Determine the (x, y) coordinate at the center of the cell enclosing the given text.  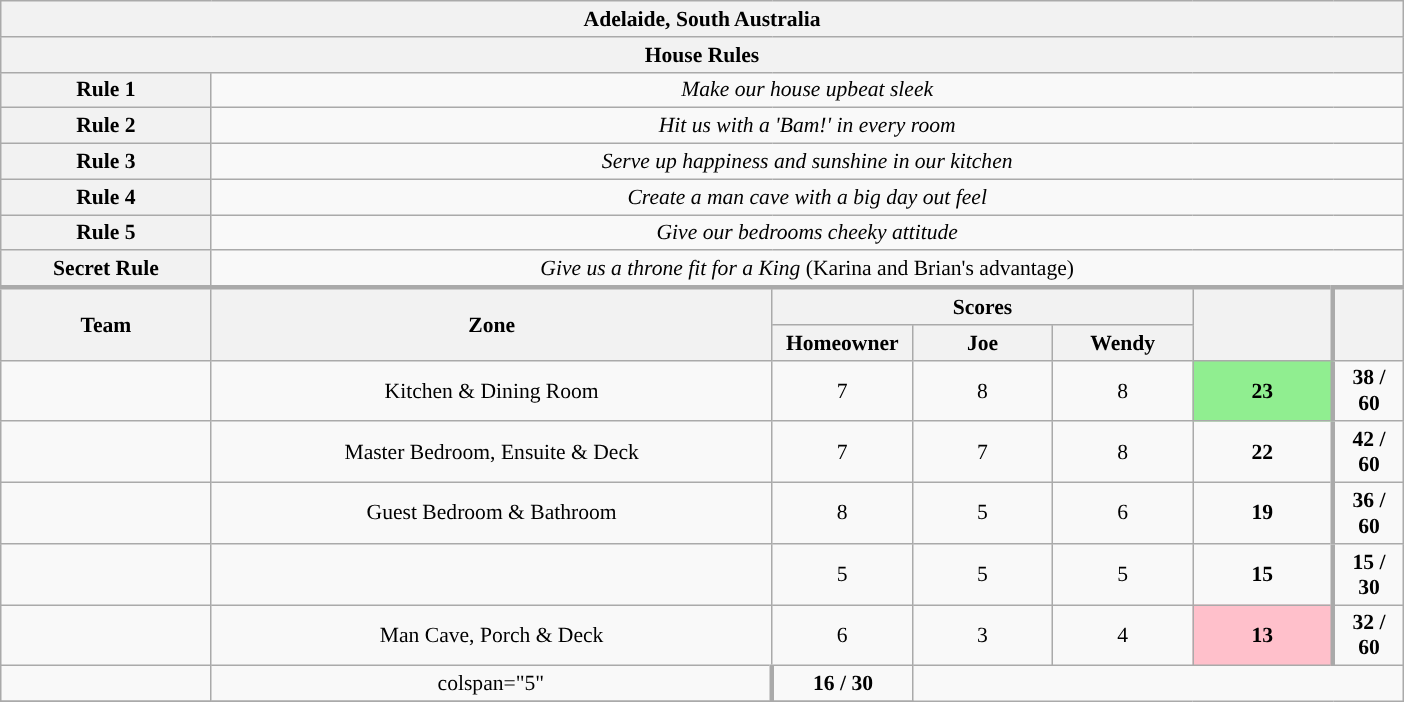
Give our bedrooms cheeky attitude (807, 233)
22 (1263, 452)
Make our house upbeat sleek (807, 90)
Rule 3 (106, 162)
38 / 60 (1368, 390)
23 (1263, 390)
4 (1123, 636)
15 (1263, 574)
Master Bedroom, Ensuite & Deck (492, 452)
Rule 5 (106, 233)
Homeowner (842, 343)
19 (1263, 514)
Scores (982, 306)
Adelaide, South Australia (702, 19)
Wendy (1123, 343)
Team (106, 324)
Man Cave, Porch & Deck (492, 636)
15 / 30 (1368, 574)
3 (982, 636)
Rule 4 (106, 197)
16 / 30 (842, 684)
colspan="5" (492, 684)
32 / 60 (1368, 636)
Joe (982, 343)
Guest Bedroom & Bathroom (492, 514)
Create a man cave with a big day out feel (807, 197)
Hit us with a 'Bam!' in every room (807, 126)
36 / 60 (1368, 514)
Zone (492, 324)
42 / 60 (1368, 452)
House Rules (702, 55)
Secret Rule (106, 270)
Serve up happiness and sunshine in our kitchen (807, 162)
Rule 2 (106, 126)
Rule 1 (106, 90)
Kitchen & Dining Room (492, 390)
13 (1263, 636)
Give us a throne fit for a King (Karina and Brian's advantage) (807, 270)
